Scan for the cell matching the given text and deliver its [x, y] coordinate at center. 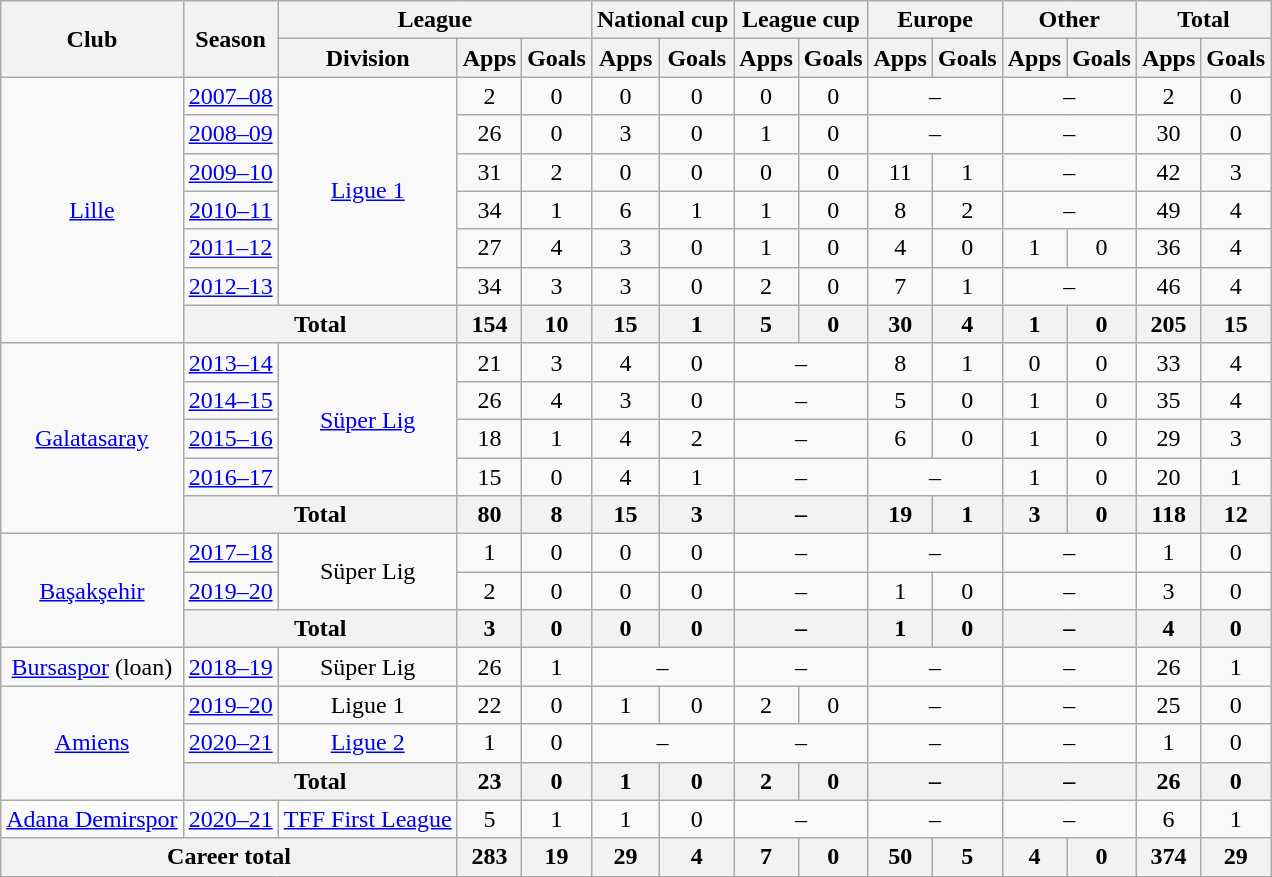
80 [489, 515]
46 [1168, 286]
Division [368, 58]
Ligue 2 [368, 743]
2017–18 [230, 553]
2007–08 [230, 96]
Adana Demirspor [92, 819]
2018–19 [230, 667]
Season [230, 39]
Bursaspor (loan) [92, 667]
Club [92, 39]
27 [489, 248]
31 [489, 172]
50 [900, 857]
2010–11 [230, 210]
2013–14 [230, 362]
Amiens [92, 743]
21 [489, 362]
18 [489, 438]
National cup [662, 20]
Galatasaray [92, 438]
42 [1168, 172]
Lille [92, 210]
League cup [801, 20]
35 [1168, 400]
League [434, 20]
36 [1168, 248]
49 [1168, 210]
Career total [229, 857]
Başakşehir [92, 591]
154 [489, 324]
Europe [935, 20]
118 [1168, 515]
22 [489, 705]
2008–09 [230, 134]
2012–13 [230, 286]
2011–12 [230, 248]
283 [489, 857]
2009–10 [230, 172]
12 [1236, 515]
374 [1168, 857]
11 [900, 172]
205 [1168, 324]
23 [489, 781]
Other [1069, 20]
20 [1168, 477]
2016–17 [230, 477]
10 [557, 324]
2015–16 [230, 438]
25 [1168, 705]
TFF First League [368, 819]
2014–15 [230, 400]
33 [1168, 362]
